Return the (x, y) coordinate for the center point of the cell that contains the specified text.  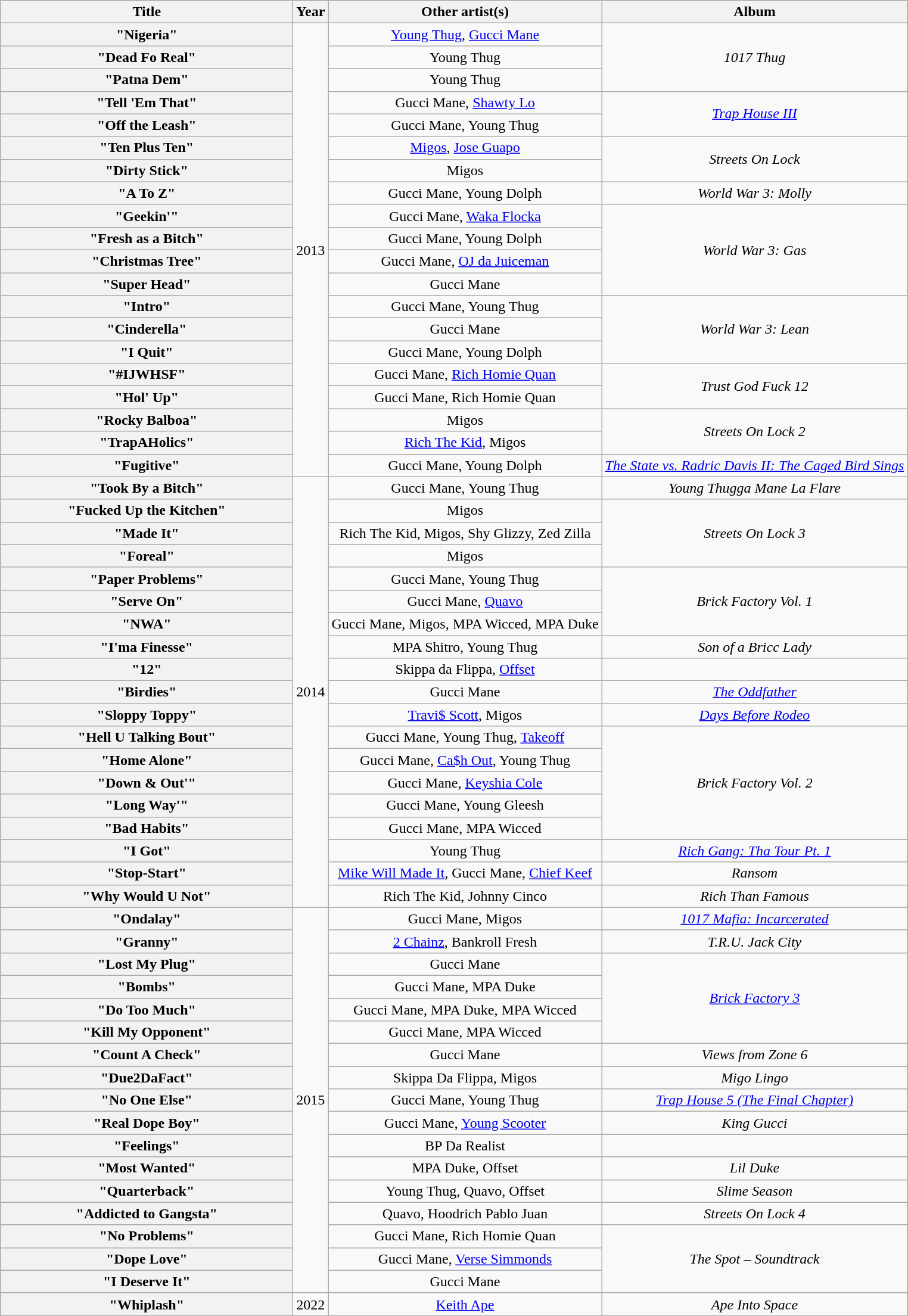
Travi$ Scott, Migos (465, 715)
Gucci Mane, Migos, MPA Wicced, MPA Duke (465, 624)
Gucci Mane, Waka Flocka (465, 216)
Rich Gang: Tha Tour Pt. 1 (754, 851)
"Addicted to Gangsta" (147, 1214)
Rich The Kid, Migos, Shy Glizzy, Zed Zilla (465, 533)
World War 3: Gas (754, 250)
Gucci Mane, Shawty Lo (465, 102)
T.R.U. Jack City (754, 941)
"Dope Love" (147, 1259)
"Fucked Up the Kitchen" (147, 511)
Gucci Mane, Quavo (465, 601)
Gucci Mane, Young Thug, Takeoff (465, 738)
Streets On Lock 3 (754, 533)
"Due2DaFact" (147, 1078)
"Count A Check" (147, 1055)
Streets On Lock 2 (754, 431)
Son of a Bricc Lady (754, 646)
The Oddfather (754, 692)
Title (147, 12)
"No Problems" (147, 1236)
Migo Lingo (754, 1078)
"Ten Plus Ten" (147, 148)
1017 Mafia: Incarcerated (754, 919)
"#IJWHSF" (147, 375)
Keith Ape (465, 1304)
2022 (311, 1304)
The Spot – Soundtrack (754, 1259)
"Bombs" (147, 987)
"Christmas Tree" (147, 261)
"Bad Habits" (147, 828)
"Made It" (147, 533)
"Tell 'Em That" (147, 102)
"Lost My Plug" (147, 964)
Album (754, 12)
Gucci Mane, MPA Duke (465, 987)
"Granny" (147, 941)
"NWA" (147, 624)
"Patna Dem" (147, 80)
"Quarterback" (147, 1191)
Gucci Mane, Keyshia Cole (465, 783)
"Paper Problems" (147, 578)
"12" (147, 670)
"Hell U Talking Bout" (147, 738)
"Super Head" (147, 284)
Streets On Lock (754, 159)
"Most Wanted" (147, 1168)
Ape Into Space (754, 1304)
Young Thug, Gucci Mane (465, 35)
Rich The Kid, Migos (465, 443)
"Sloppy Toppy" (147, 715)
King Gucci (754, 1123)
"Rocky Balboa" (147, 420)
Brick Factory 3 (754, 998)
Views from Zone 6 (754, 1055)
"Real Dope Boy" (147, 1123)
2014 (311, 692)
2 Chainz, Bankroll Fresh (465, 941)
Quavo, Hoodrich Pablo Juan (465, 1214)
Gucci Mane, MPA Duke, MPA Wicced (465, 1010)
"Serve On" (147, 601)
"Nigeria" (147, 35)
Trap House 5 (The Final Chapter) (754, 1100)
"Dead Fo Real" (147, 57)
MPA Duke, Offset (465, 1168)
"Hol' Up" (147, 397)
Streets On Lock 4 (754, 1214)
BP Da Realist (465, 1146)
"Kill My Opponent" (147, 1032)
Year (311, 12)
Skippa da Flippa, Offset (465, 670)
Ransom (754, 873)
Trap House III (754, 114)
2013 (311, 250)
"Birdies" (147, 692)
Skippa Da Flippa, Migos (465, 1078)
"I'ma Finesse" (147, 646)
"Dirty Stick" (147, 170)
"TrapAHolics" (147, 443)
Rich The Kid, Johnny Cinco (465, 896)
"I Quit" (147, 352)
"Why Would U Not" (147, 896)
Young Thugga Mane La Flare (754, 488)
"Ondalay" (147, 919)
Brick Factory Vol. 2 (754, 783)
"Stop-Start" (147, 873)
"I Deserve It" (147, 1281)
"Long Way'" (147, 805)
Slime Season (754, 1191)
"Whiplash" (147, 1304)
"Home Alone" (147, 760)
World War 3: Lean (754, 329)
Gucci Mane, Young Gleesh (465, 805)
"Took By a Bitch" (147, 488)
1017 Thug (754, 57)
Gucci Mane, Ca$h Out, Young Thug (465, 760)
"Geekin'" (147, 216)
Rich Than Famous (754, 896)
"Off the Leash" (147, 125)
"Foreal" (147, 556)
Lil Duke (754, 1168)
World War 3: Molly (754, 193)
2015 (311, 1100)
Gucci Mane, Migos (465, 919)
Mike Will Made It, Gucci Mane, Chief Keef (465, 873)
Migos, Jose Guapo (465, 148)
Trust God Fuck 12 (754, 386)
"Intro" (147, 307)
"Fugitive" (147, 465)
"Fresh as a Bitch" (147, 238)
Other artist(s) (465, 12)
The State vs. Radric Davis II: The Caged Bird Sings (754, 465)
Gucci Mane, Verse Simmonds (465, 1259)
Young Thug, Quavo, Offset (465, 1191)
Gucci Mane, Young Scooter (465, 1123)
"No One Else" (147, 1100)
"Do Too Much" (147, 1010)
"Feelings" (147, 1146)
"A To Z" (147, 193)
"Down & Out'" (147, 783)
Gucci Mane, OJ da Juiceman (465, 261)
MPA Shitro, Young Thug (465, 646)
Brick Factory Vol. 1 (754, 601)
"I Got" (147, 851)
"Cinderella" (147, 329)
Days Before Rodeo (754, 715)
